Search for the cell housing the specified text and yield its (X, Y) center coordinate. 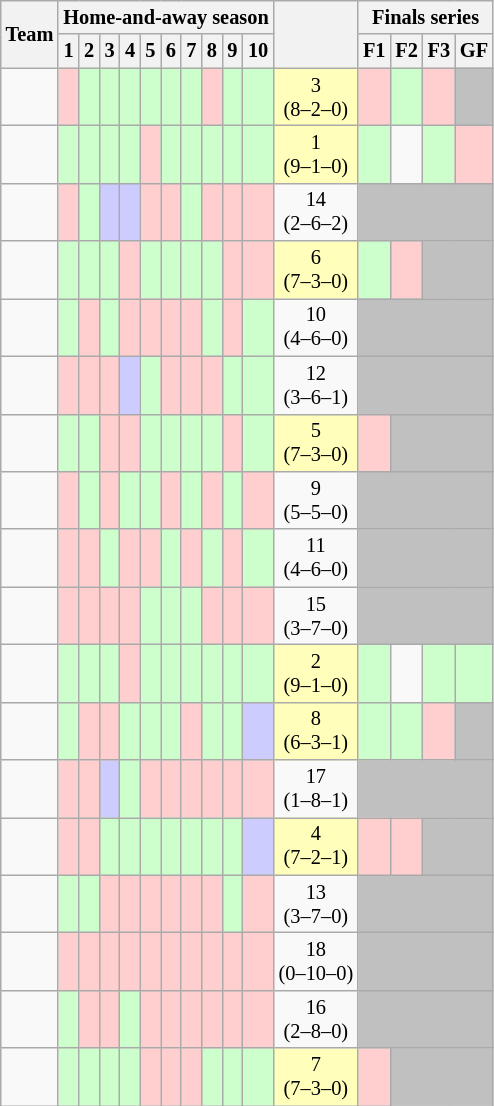
6(7–3–0) (316, 270)
Finals series (426, 17)
4 (130, 51)
GF (474, 51)
15(3–7–0) (316, 616)
6 (171, 51)
13(3–7–0) (316, 904)
8 (212, 51)
16(2–8–0) (316, 1019)
4(7–2–1) (316, 846)
1 (68, 51)
17(1–8–1) (316, 789)
F2 (406, 51)
10(4–6–0) (316, 327)
8(6–3–1) (316, 731)
2 (89, 51)
9(5–5–0) (316, 500)
2(9–1–0) (316, 673)
7 (191, 51)
F1 (374, 51)
12(3–6–1) (316, 385)
10 (258, 51)
7(7–3–0) (316, 1077)
F3 (439, 51)
18(0–10–0) (316, 961)
3 (109, 51)
5(7–3–0) (316, 443)
14(2–6–2) (316, 212)
11(4–6–0) (316, 558)
9 (232, 51)
5 (150, 51)
Home-and-away season (166, 17)
1(9–1–0) (316, 154)
Team (30, 34)
3(8–2–0) (316, 97)
